Locate the cell with the specified text and output its (x, y) center coordinate. 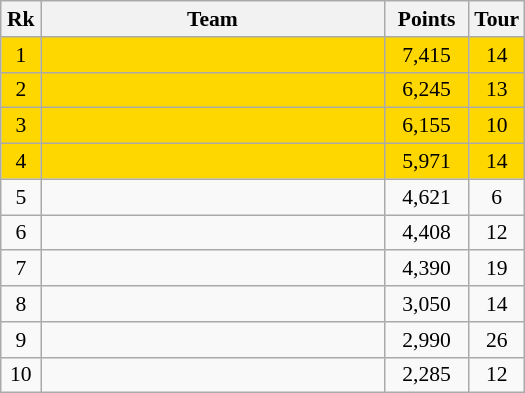
9 (21, 340)
5,971 (426, 162)
4,390 (426, 269)
2 (21, 90)
19 (496, 269)
Rk (21, 19)
Points (426, 19)
6,245 (426, 90)
Team (212, 19)
26 (496, 340)
3,050 (426, 304)
Tour (496, 19)
8 (21, 304)
2,285 (426, 375)
4 (21, 162)
6,155 (426, 126)
4,408 (426, 233)
4,621 (426, 197)
7 (21, 269)
3 (21, 126)
2,990 (426, 340)
5 (21, 197)
7,415 (426, 55)
13 (496, 90)
1 (21, 55)
